Capture the cell that displays the provided text and extract its (X, Y) central coordinate. 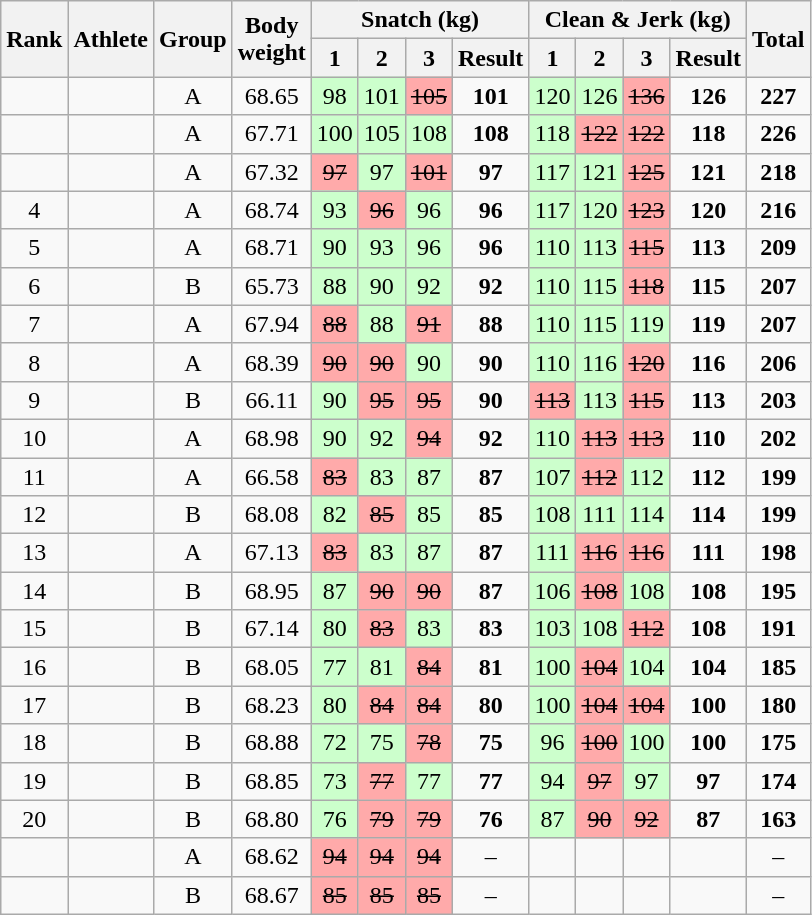
7 (34, 324)
12 (34, 515)
107 (552, 477)
68.65 (272, 96)
91 (428, 324)
67.94 (272, 324)
68.95 (272, 591)
Rank (34, 39)
98 (334, 96)
4 (34, 210)
Bodyweight (272, 39)
66.11 (272, 400)
68.98 (272, 438)
Snatch (kg) (420, 20)
195 (778, 591)
68.62 (272, 857)
218 (778, 172)
68.74 (272, 210)
15 (34, 629)
5 (34, 248)
185 (778, 667)
66.58 (272, 477)
136 (646, 96)
226 (778, 134)
Clean & Jerk (kg) (638, 20)
73 (334, 781)
106 (552, 591)
68.23 (272, 705)
68.71 (272, 248)
20 (34, 819)
18 (34, 743)
203 (778, 400)
Athlete (111, 39)
6 (34, 286)
227 (778, 96)
14 (34, 591)
Total (778, 39)
67.32 (272, 172)
67.14 (272, 629)
17 (34, 705)
68.39 (272, 362)
191 (778, 629)
8 (34, 362)
174 (778, 781)
Group (194, 39)
9 (34, 400)
202 (778, 438)
16 (34, 667)
68.80 (272, 819)
163 (778, 819)
82 (334, 515)
209 (778, 248)
67.13 (272, 553)
175 (778, 743)
68.88 (272, 743)
78 (428, 743)
125 (646, 172)
11 (34, 477)
68.85 (272, 781)
65.73 (272, 286)
198 (778, 553)
103 (552, 629)
10 (34, 438)
68.05 (272, 667)
19 (34, 781)
180 (778, 705)
68.67 (272, 895)
206 (778, 362)
123 (646, 210)
68.08 (272, 515)
72 (334, 743)
13 (34, 553)
67.71 (272, 134)
216 (778, 210)
